Find where the given text appears and provide that cell's center as [x, y] coordinate. 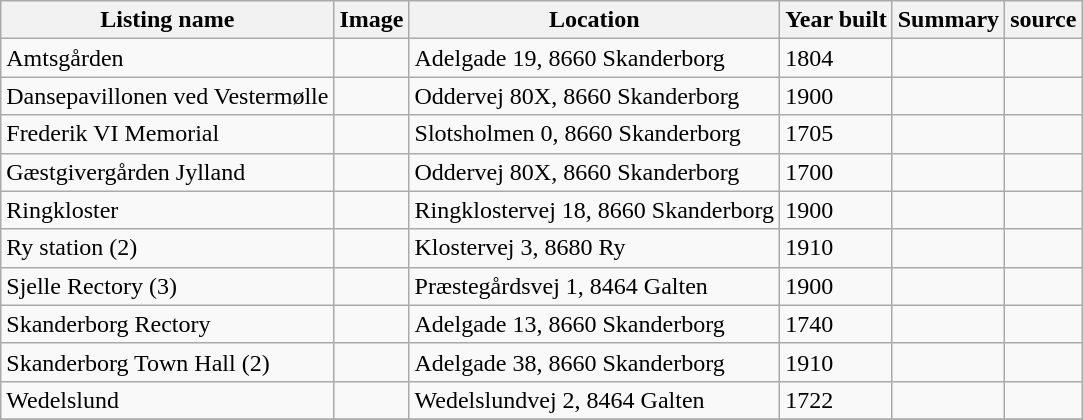
Image [372, 20]
Summary [948, 20]
Skanderborg Town Hall (2) [168, 362]
Adelgade 13, 8660 Skanderborg [594, 324]
Dansepavillonen ved Vestermølle [168, 96]
Amtsgården [168, 58]
Wedelslund [168, 400]
1700 [836, 172]
Ringklostervej 18, 8660 Skanderborg [594, 210]
Location [594, 20]
Adelgade 19, 8660 Skanderborg [594, 58]
1705 [836, 134]
Year built [836, 20]
1804 [836, 58]
Listing name [168, 20]
Klostervej 3, 8680 Ry [594, 248]
Adelgade 38, 8660 Skanderborg [594, 362]
Sjelle Rectory (3) [168, 286]
Slotsholmen 0, 8660 Skanderborg [594, 134]
Ry station (2) [168, 248]
Frederik VI Memorial [168, 134]
Skanderborg Rectory [168, 324]
Wedelslundvej 2, 8464 Galten [594, 400]
Gæstgivergården Jylland [168, 172]
Ringkloster [168, 210]
Præstegårdsvej 1, 8464 Galten [594, 286]
1722 [836, 400]
1740 [836, 324]
source [1044, 20]
